Locate the cell with the specified text and output its [x, y] center coordinate. 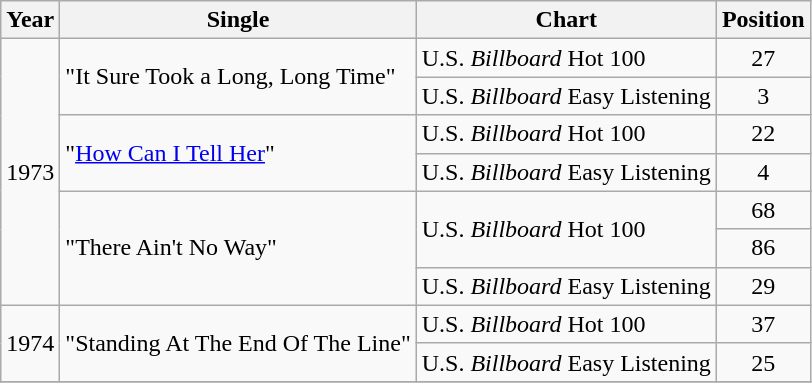
1974 [30, 343]
Chart [566, 20]
68 [763, 210]
25 [763, 362]
22 [763, 134]
37 [763, 324]
4 [763, 172]
Position [763, 20]
29 [763, 286]
86 [763, 248]
"There Ain't No Way" [238, 248]
1973 [30, 172]
Year [30, 20]
"It Sure Took a Long, Long Time" [238, 77]
Single [238, 20]
27 [763, 58]
"How Can I Tell Her" [238, 153]
"Standing At The End Of The Line" [238, 343]
3 [763, 96]
